Return [x, y] of the center of cell containing provided text 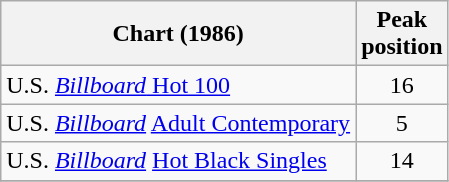
U.S. Billboard Adult Contemporary [178, 123]
U.S. Billboard Hot Black Singles [178, 161]
U.S. Billboard Hot 100 [178, 85]
16 [402, 85]
Peakposition [402, 34]
5 [402, 123]
14 [402, 161]
Chart (1986) [178, 34]
